Detect which cell encompasses the target text, then output its (X, Y) center coordinate. 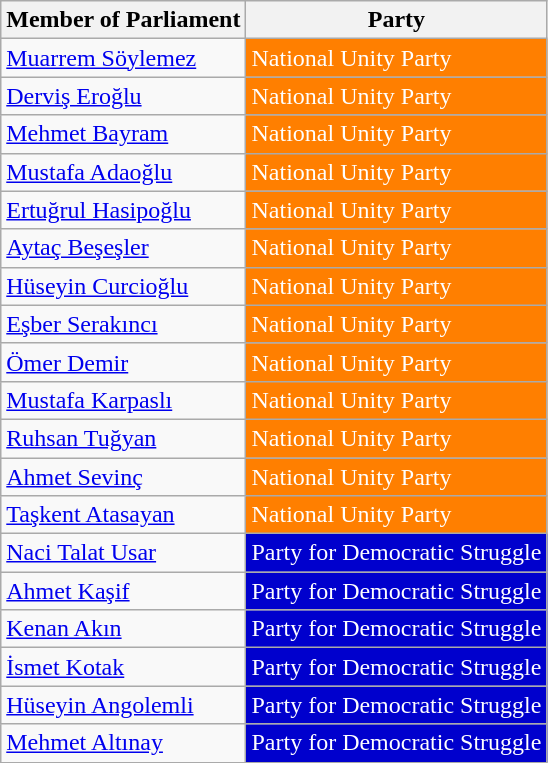
Taşkent Atasayan (124, 515)
Muarrem Söylemez (124, 58)
Ahmet Sevinç (124, 477)
Hüseyin Curcioğlu (124, 286)
Ömer Demir (124, 362)
Party (396, 20)
Ertuğrul Hasipoğlu (124, 210)
Naci Talat Usar (124, 553)
Mehmet Altınay (124, 743)
Hüseyin Angolemli (124, 705)
Ahmet Kaşif (124, 591)
Mehmet Bayram (124, 134)
Eşber Serakıncı (124, 324)
Aytaç Beşeşler (124, 248)
Kenan Akın (124, 629)
İsmet Kotak (124, 667)
Mustafa Karpaslı (124, 400)
Derviş Eroğlu (124, 96)
Mustafa Adaoğlu (124, 172)
Ruhsan Tuğyan (124, 438)
Member of Parliament (124, 20)
